Capture the cell that displays the provided text and extract its (x, y) central coordinate. 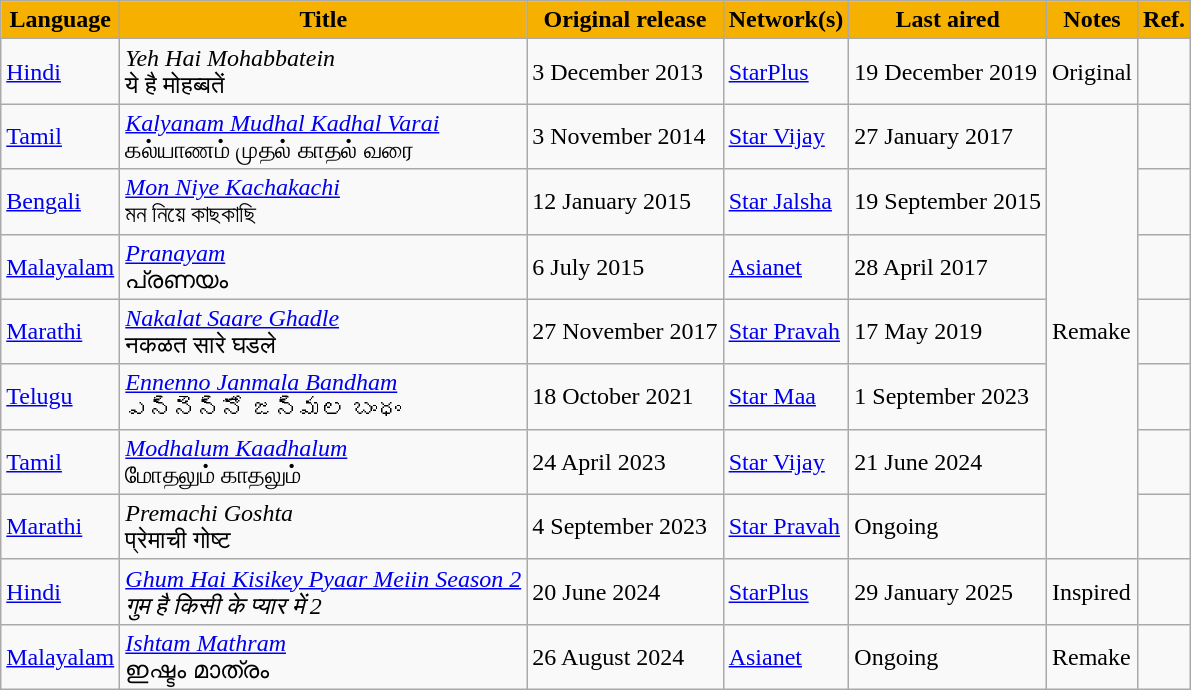
Telugu (60, 396)
27 November 2017 (625, 332)
4 September 2023 (625, 526)
Star Maa (786, 396)
Ishtam Mathram ഇഷ്ടം മാത്രം (324, 656)
19 December 2019 (948, 72)
3 December 2013 (625, 72)
Notes (1092, 20)
6 July 2015 (625, 266)
27 January 2017 (948, 136)
21 June 2024 (948, 462)
Yeh Hai Mohabbatein ये है मोहब्बतें (324, 72)
Ghum Hai Kisikey Pyaar Meiin Season 2गुम है किसी के प्यार में 2 (324, 592)
Kalyanam Mudhal Kadhal Varai கல்யாணம் முதல் காதல் வரை (324, 136)
29 January 2025 (948, 592)
Title (324, 20)
Inspired (1092, 592)
1 September 2023 (948, 396)
Bengali (60, 202)
Pranayam പ്രണയം (324, 266)
17 May 2019 (948, 332)
Nakalat Saare Ghadle नकळत सारे घडले (324, 332)
Mon Niye Kachakachi মন নিয়ে কাছকাছি (324, 202)
26 August 2024 (625, 656)
Premachi Goshta प्रेमाची गोष्ट (324, 526)
Ennenno Janmala Bandham ఎన్నెన్నో జన్మల బంధం (324, 396)
12 January 2015 (625, 202)
Network(s) (786, 20)
Modhalum Kaadhalum மோதலும் காதலும் (324, 462)
Original (1092, 72)
Ref. (1164, 20)
Language (60, 20)
28 April 2017 (948, 266)
24 April 2023 (625, 462)
Star Jalsha (786, 202)
Original release (625, 20)
Last aired (948, 20)
20 June 2024 (625, 592)
3 November 2014 (625, 136)
19 September 2015 (948, 202)
18 October 2021 (625, 396)
